Locate the cell with the specified text and output its [x, y] center coordinate. 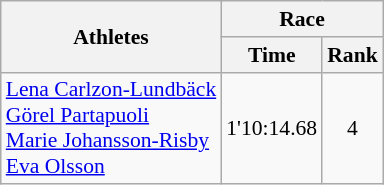
Time [272, 55]
Rank [352, 55]
Race [302, 19]
1'10:14.68 [272, 128]
4 [352, 128]
Athletes [111, 36]
Lena Carlzon-LundbäckGörel PartapuoliMarie Johansson-RisbyEva Olsson [111, 128]
